Locate the cell with the specified text and output its (X, Y) center coordinate. 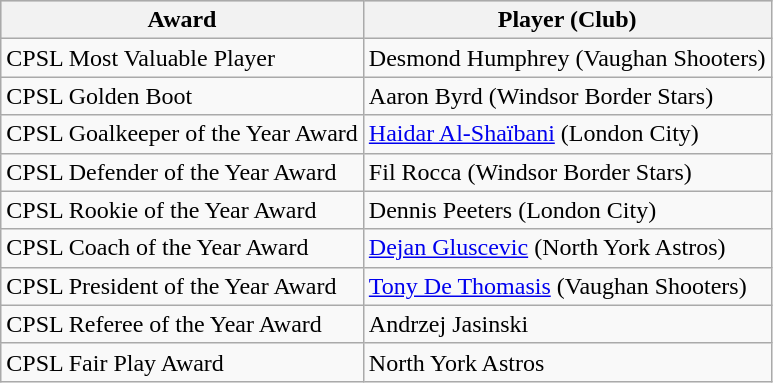
CPSL Defender of the Year Award (182, 172)
Andrzej Jasinski (567, 324)
Tony De Thomasis (Vaughan Shooters) (567, 286)
Dejan Gluscevic (North York Astros) (567, 248)
CPSL Most Valuable Player (182, 58)
Haidar Al-Shaïbani (London City) (567, 134)
Desmond Humphrey (Vaughan Shooters) (567, 58)
North York Astros (567, 362)
Award (182, 20)
Player (Club) (567, 20)
CPSL Rookie of the Year Award (182, 210)
CPSL Coach of the Year Award (182, 248)
Fil Rocca (Windsor Border Stars) (567, 172)
CPSL President of the Year Award (182, 286)
CPSL Fair Play Award (182, 362)
CPSL Goalkeeper of the Year Award (182, 134)
Aaron Byrd (Windsor Border Stars) (567, 96)
Dennis Peeters (London City) (567, 210)
CPSL Referee of the Year Award (182, 324)
CPSL Golden Boot (182, 96)
